Output the [X, Y] coordinate of the center of the cell containing the given text.  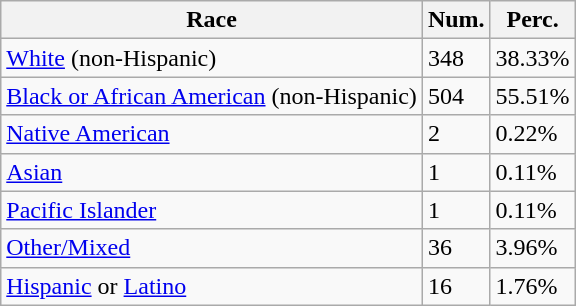
White (non-Hispanic) [212, 58]
504 [456, 96]
348 [456, 58]
Pacific Islander [212, 210]
1.76% [532, 286]
36 [456, 248]
55.51% [532, 96]
16 [456, 286]
Race [212, 20]
Perc. [532, 20]
Black or African American (non-Hispanic) [212, 96]
Asian [212, 172]
3.96% [532, 248]
Num. [456, 20]
2 [456, 134]
Hispanic or Latino [212, 286]
Native American [212, 134]
Other/Mixed [212, 248]
38.33% [532, 58]
0.22% [532, 134]
